Provide the [X, Y] coordinate of the cell's center where the given text is located.  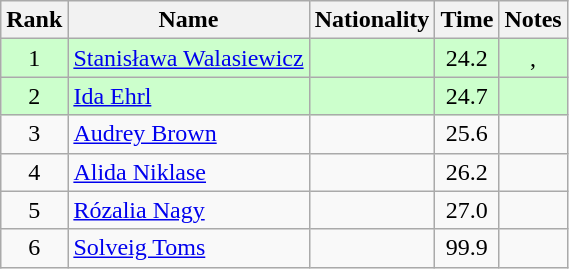
27.0 [467, 210]
5 [34, 210]
25.6 [467, 134]
3 [34, 134]
2 [34, 96]
Name [188, 20]
24.2 [467, 58]
Rank [34, 20]
Notes [533, 20]
6 [34, 248]
Audrey Brown [188, 134]
Ida Ehrl [188, 96]
99.9 [467, 248]
Solveig Toms [188, 248]
, [533, 58]
1 [34, 58]
24.7 [467, 96]
Rózalia Nagy [188, 210]
Stanisława Walasiewicz [188, 58]
Alida Niklase [188, 172]
Time [467, 20]
26.2 [467, 172]
4 [34, 172]
Nationality [372, 20]
